Scan for the cell matching the given text and deliver its [x, y] coordinate at center. 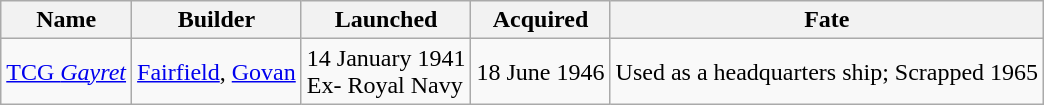
Fate [827, 20]
Fairfield, Govan [217, 72]
18 June 1946 [540, 72]
TCG Gayret [66, 72]
Builder [217, 20]
Name [66, 20]
Used as a headquarters ship; Scrapped 1965 [827, 72]
14 January 1941Ex- Royal Navy [386, 72]
Launched [386, 20]
Acquired [540, 20]
